Detect which cell encompasses the target text, then output its [x, y] center coordinate. 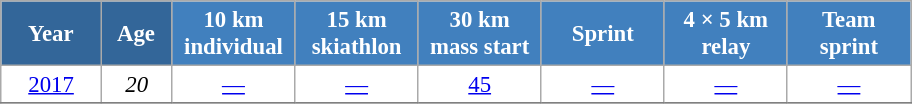
2017 [52, 85]
Age [136, 34]
10 km individual [234, 34]
15 km skiathlon [356, 34]
4 × 5 km relay [726, 34]
Sprint [602, 34]
45 [480, 85]
Team sprint [848, 34]
20 [136, 85]
30 km mass start [480, 34]
Year [52, 34]
